From the cell containing the given text, extract its center point as [X, Y] coordinate. 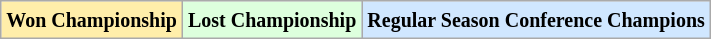
Won Championship [92, 20]
Lost Championship [272, 20]
Regular Season Conference Champions [536, 20]
